Locate the cell with the specified text and output its [x, y] center coordinate. 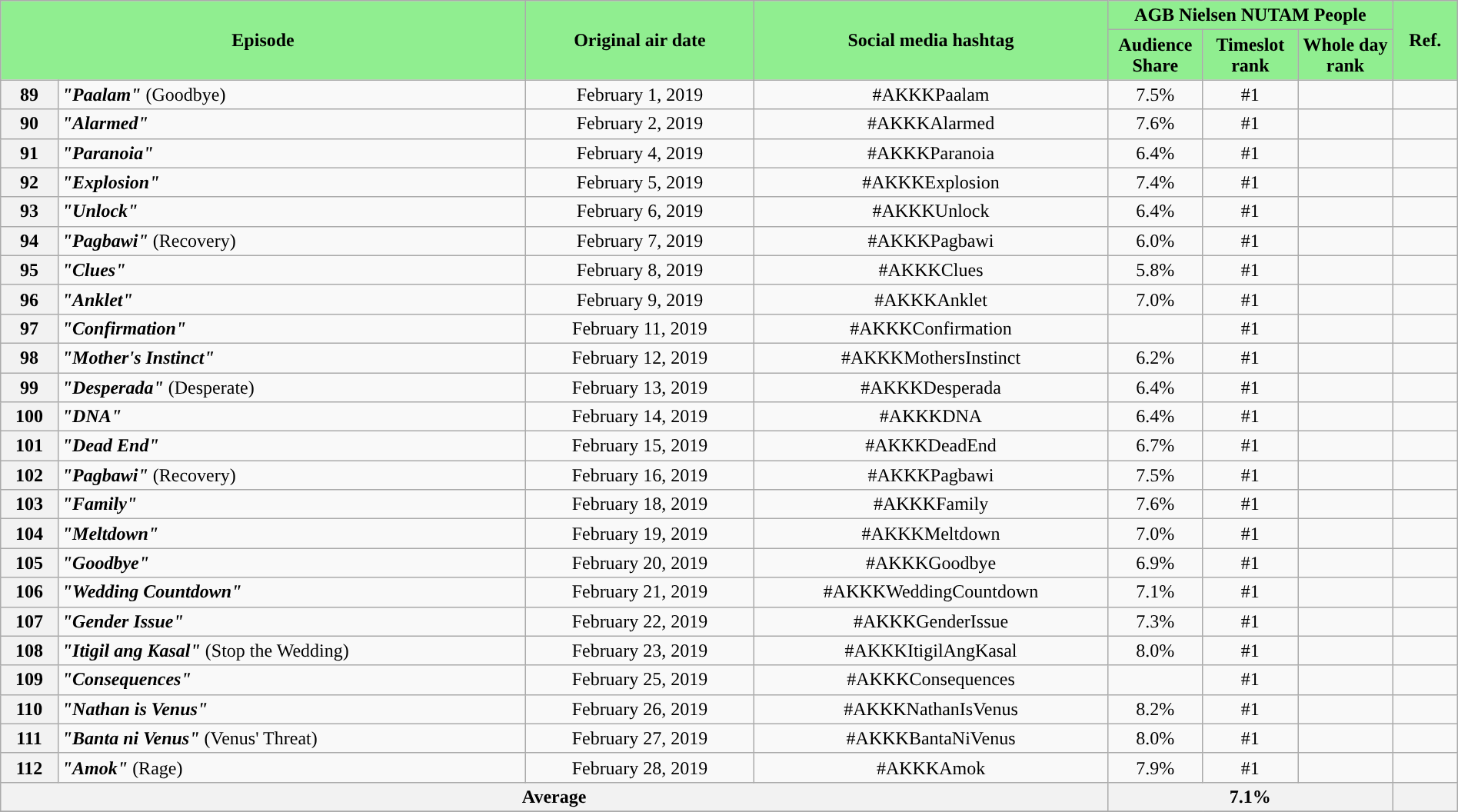
#AKKKConsequences [931, 680]
Episode [263, 40]
"Consequences" [291, 680]
110 [29, 709]
#AKKKAlarmed [931, 124]
#AKKKGenderIssue [931, 621]
91 [29, 153]
February 16, 2019 [640, 475]
#AKKKConfirmation [931, 328]
February 8, 2019 [640, 270]
#AKKKClues [931, 270]
February 18, 2019 [640, 504]
#AKKKParanoia [931, 153]
89 [29, 95]
96 [29, 299]
Whole dayrank [1346, 55]
#AKKKDNA [931, 417]
98 [29, 358]
February 11, 2019 [640, 328]
February 23, 2019 [640, 651]
6.7% [1156, 446]
93 [29, 211]
94 [29, 241]
"Explosion" [291, 182]
"Amok" (Rage) [291, 767]
Original air date [640, 40]
#AKKKFamily [931, 504]
Average [554, 797]
February 14, 2019 [640, 417]
"Wedding Countdown" [291, 592]
"Clues" [291, 270]
"Gender Issue" [291, 621]
#AKKKDeadEnd [931, 446]
108 [29, 651]
106 [29, 592]
7.4% [1156, 182]
107 [29, 621]
#AKKKWeddingCountdown [931, 592]
#AKKKExplosion [931, 182]
101 [29, 446]
95 [29, 270]
"DNA" [291, 417]
"Desperada" (Desperate) [291, 387]
February 20, 2019 [640, 563]
"Anklet" [291, 299]
AGB Nielsen NUTAM People [1250, 15]
"Alarmed" [291, 124]
8.2% [1156, 709]
"Banta ni Venus" (Venus' Threat) [291, 738]
"Goodbye" [291, 563]
February 19, 2019 [640, 534]
104 [29, 534]
#AKKKNathanIsVenus [931, 709]
100 [29, 417]
February 1, 2019 [640, 95]
#AKKKItigilAngKasal [931, 651]
#AKKKPaalam [931, 95]
February 2, 2019 [640, 124]
99 [29, 387]
February 28, 2019 [640, 767]
"Paalam" (Goodbye) [291, 95]
111 [29, 738]
#AKKKMeltdown [931, 534]
"Meltdown" [291, 534]
"Dead End" [291, 446]
#AKKKMothersInstinct [931, 358]
#AKKKUnlock [931, 211]
February 6, 2019 [640, 211]
Audience Share [1156, 55]
103 [29, 504]
92 [29, 182]
"Confirmation" [291, 328]
7.9% [1156, 767]
February 4, 2019 [640, 153]
Timeslotrank [1250, 55]
Ref. [1425, 40]
90 [29, 124]
February 22, 2019 [640, 621]
"Nathan is Venus" [291, 709]
#AKKKGoodbye [931, 563]
February 9, 2019 [640, 299]
"Paranoia" [291, 153]
5.8% [1156, 270]
February 5, 2019 [640, 182]
102 [29, 475]
February 26, 2019 [640, 709]
"Mother's Instinct" [291, 358]
February 25, 2019 [640, 680]
97 [29, 328]
"Family" [291, 504]
February 27, 2019 [640, 738]
112 [29, 767]
6.0% [1156, 241]
109 [29, 680]
February 13, 2019 [640, 387]
Social media hashtag [931, 40]
February 12, 2019 [640, 358]
#AKKKBantaNiVenus [931, 738]
#AKKKDesperada [931, 387]
7.3% [1156, 621]
"Itigil ang Kasal" (Stop the Wedding) [291, 651]
#AKKKAnklet [931, 299]
"Unlock" [291, 211]
6.9% [1156, 563]
105 [29, 563]
February 15, 2019 [640, 446]
February 7, 2019 [640, 241]
6.2% [1156, 358]
February 21, 2019 [640, 592]
#AKKKAmok [931, 767]
